Return the [x, y] coordinate for the center point of the cell that contains the specified text.  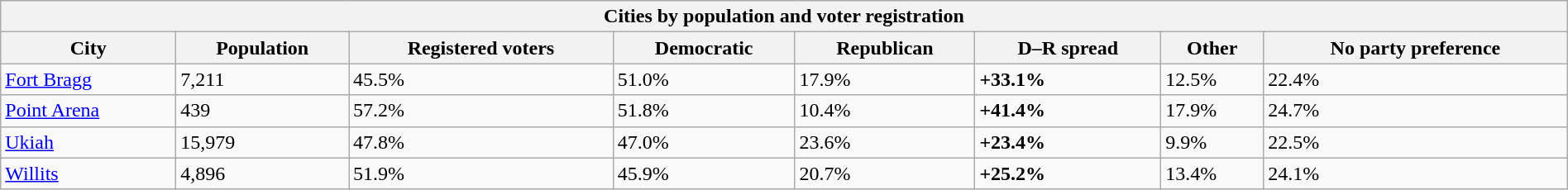
20.7% [885, 173]
47.0% [704, 142]
47.8% [481, 142]
22.5% [1416, 142]
439 [263, 111]
Population [263, 48]
+23.4% [1068, 142]
24.1% [1416, 173]
Willits [88, 173]
D–R spread [1068, 48]
45.5% [481, 79]
Republican [885, 48]
7,211 [263, 79]
9.9% [1212, 142]
51.0% [704, 79]
45.9% [704, 173]
Fort Bragg [88, 79]
Registered voters [481, 48]
51.8% [704, 111]
15,979 [263, 142]
+33.1% [1068, 79]
22.4% [1416, 79]
10.4% [885, 111]
Cities by population and voter registration [784, 17]
+41.4% [1068, 111]
Democratic [704, 48]
57.2% [481, 111]
No party preference [1416, 48]
+25.2% [1068, 173]
12.5% [1212, 79]
Point Arena [88, 111]
Other [1212, 48]
51.9% [481, 173]
4,896 [263, 173]
24.7% [1416, 111]
13.4% [1212, 173]
23.6% [885, 142]
City [88, 48]
Ukiah [88, 142]
